Detect which cell encompasses the target text, then output its (X, Y) center coordinate. 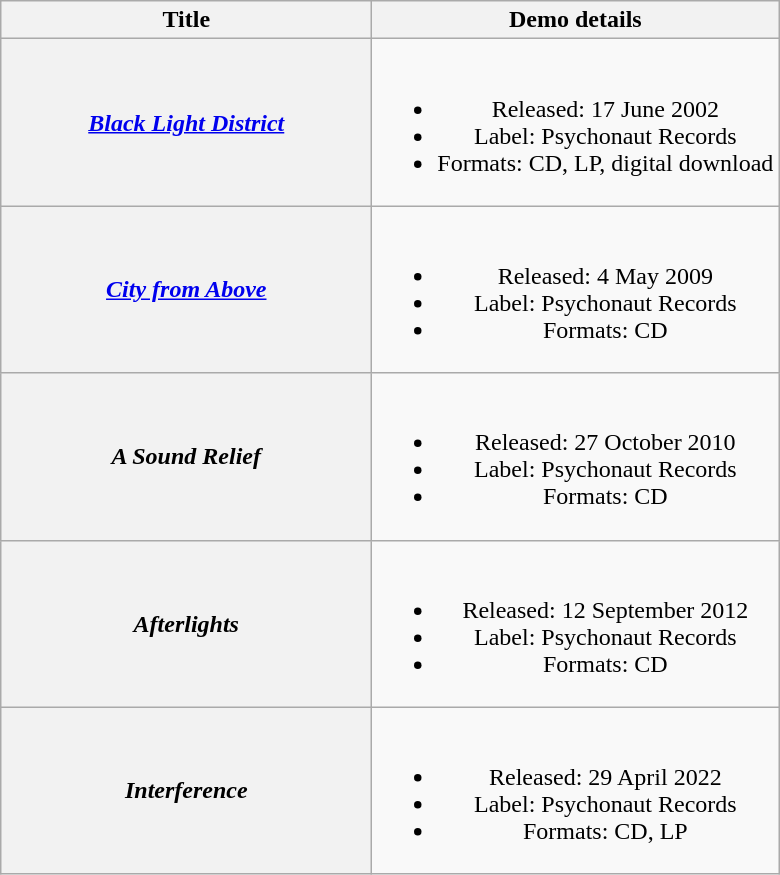
City from Above (186, 290)
Black Light District (186, 122)
Released: 12 September 2012Label: Psychonaut RecordsFormats: CD (576, 624)
Demo details (576, 20)
Released: 17 June 2002Label: Psychonaut RecordsFormats: CD, LP, digital download (576, 122)
A Sound Relief (186, 456)
Released: 29 April 2022Label: Psychonaut RecordsFormats: CD, LP (576, 790)
Title (186, 20)
Released: 27 October 2010Label: Psychonaut RecordsFormats: CD (576, 456)
Afterlights (186, 624)
Released: 4 May 2009Label: Psychonaut RecordsFormats: CD (576, 290)
Interference (186, 790)
